Return [x, y] of the center of cell containing provided text 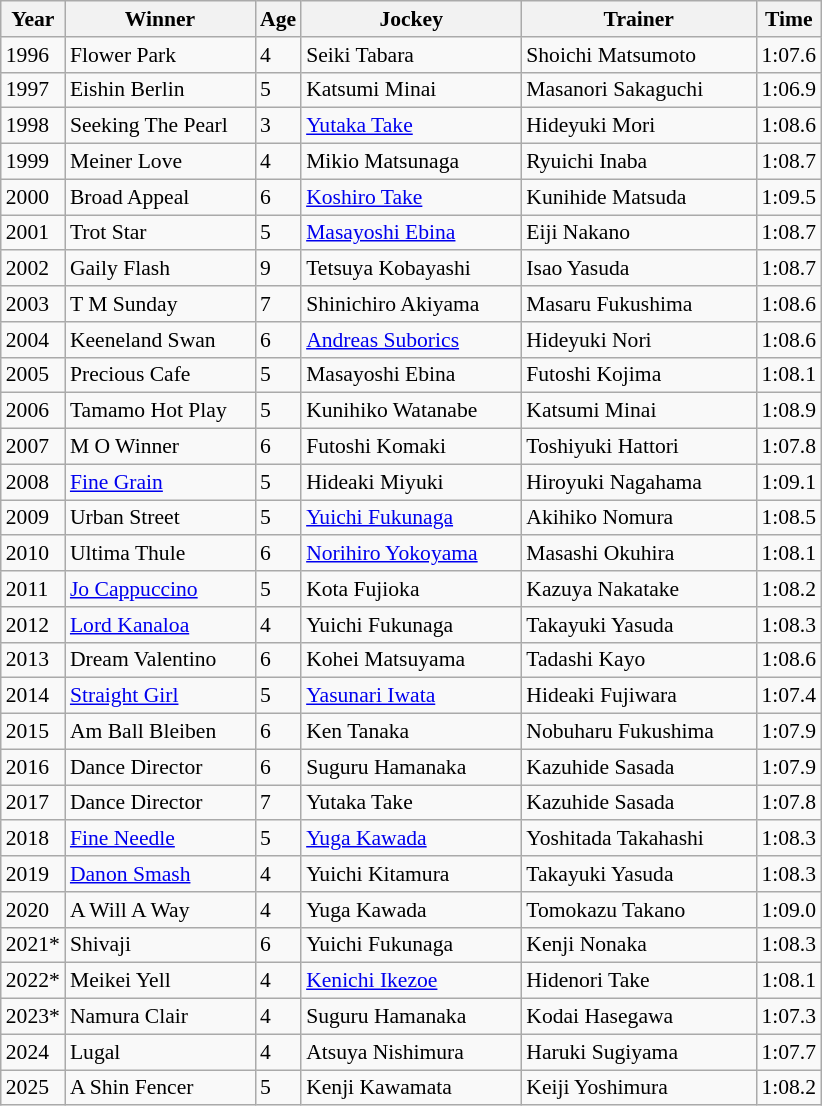
Shinichiro Akiyama [411, 304]
Hideyuki Mori [638, 126]
Tomokazu Takano [638, 910]
Tetsuya Kobayashi [411, 269]
Flower Park [160, 55]
1:07.7 [788, 1052]
Straight Girl [160, 696]
Hideaki Miyuki [411, 482]
2002 [33, 269]
Kazuya Nakatake [638, 589]
2003 [33, 304]
Fine Needle [160, 839]
1:06.9 [788, 90]
Kunihide Matsuda [638, 197]
Shoichi Matsumoto [638, 55]
Kota Fujioka [411, 589]
Meikei Yell [160, 981]
Ken Tanaka [411, 732]
Seeking The Pearl [160, 126]
Yasunari Iwata [411, 696]
Kenji Nonaka [638, 945]
Nobuharu Fukushima [638, 732]
Gaily Flash [160, 269]
1998 [33, 126]
Masaru Fukushima [638, 304]
Age [278, 19]
A Will A Way [160, 910]
1:07.3 [788, 1017]
Trainer [638, 19]
2010 [33, 554]
Tadashi Kayo [638, 660]
Kodai Hasegawa [638, 1017]
2001 [33, 233]
Ultima Thule [160, 554]
Akihiko Nomura [638, 518]
2025 [33, 1088]
A Shin Fencer [160, 1088]
Hideaki Fujiwara [638, 696]
Trot Star [160, 233]
9 [278, 269]
2022* [33, 981]
Broad Appeal [160, 197]
Koshiro Take [411, 197]
2019 [33, 874]
2005 [33, 375]
2011 [33, 589]
Keeneland Swan [160, 340]
Eiji Nakano [638, 233]
1999 [33, 162]
1996 [33, 55]
2017 [33, 803]
2020 [33, 910]
Urban Street [160, 518]
Andreas Suborics [411, 340]
Dream Valentino [160, 660]
T M Sunday [160, 304]
Masashi Okuhira [638, 554]
2021* [33, 945]
2007 [33, 447]
Lord Kanaloa [160, 625]
Toshiyuki Hattori [638, 447]
Namura Clair [160, 1017]
Winner [160, 19]
2000 [33, 197]
2015 [33, 732]
2023* [33, 1017]
1997 [33, 90]
Fine Grain [160, 482]
Ryuichi Inaba [638, 162]
Futoshi Kojima [638, 375]
Year [33, 19]
Danon Smash [160, 874]
2006 [33, 411]
2014 [33, 696]
Jockey [411, 19]
2004 [33, 340]
Lugal [160, 1052]
2018 [33, 839]
1:09.0 [788, 910]
M O Winner [160, 447]
1:09.1 [788, 482]
Mikio Matsunaga [411, 162]
1:07.4 [788, 696]
Kenji Kawamata [411, 1088]
2008 [33, 482]
Hiroyuki Nagahama [638, 482]
Keiji Yoshimura [638, 1088]
2016 [33, 767]
Hidenori Take [638, 981]
2013 [33, 660]
Tamamo Hot Play [160, 411]
Yuichi Kitamura [411, 874]
Kenichi Ikezoe [411, 981]
2009 [33, 518]
Norihiro Yokoyama [411, 554]
1:07.6 [788, 55]
Haruki Sugiyama [638, 1052]
Time [788, 19]
Precious Cafe [160, 375]
3 [278, 126]
Am Ball Bleiben [160, 732]
Masanori Sakaguchi [638, 90]
Yoshitada Takahashi [638, 839]
Kohei Matsuyama [411, 660]
Kunihiko Watanabe [411, 411]
Eishin Berlin [160, 90]
Isao Yasuda [638, 269]
2024 [33, 1052]
Atsuya Nishimura [411, 1052]
Meiner Love [160, 162]
1:08.9 [788, 411]
2012 [33, 625]
Jo Cappuccino [160, 589]
Hideyuki Nori [638, 340]
Shivaji [160, 945]
Seiki Tabara [411, 55]
1:08.5 [788, 518]
1:09.5 [788, 197]
Futoshi Komaki [411, 447]
